Locate the cell with the specified text and output its [X, Y] center coordinate. 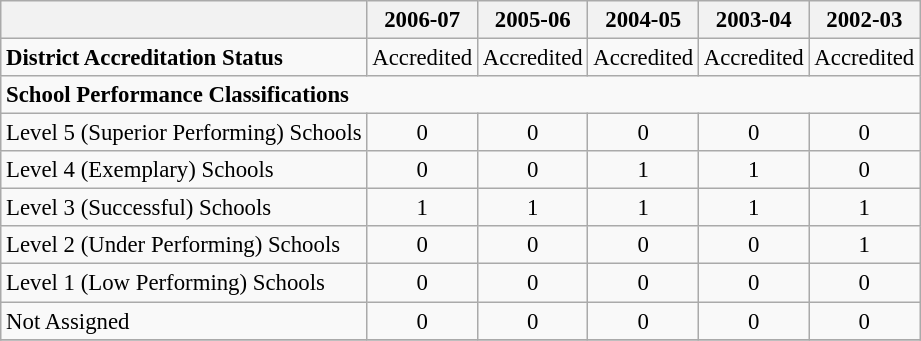
Level 3 (Successful) Schools [184, 208]
2002-03 [864, 20]
2004-05 [644, 20]
Level 2 (Under Performing) Schools [184, 245]
Level 1 (Low Performing) Schools [184, 283]
District Accreditation Status [184, 58]
School Performance Classifications [460, 95]
Level 4 (Exemplary) Schools [184, 170]
2003-04 [754, 20]
Level 5 (Superior Performing) Schools [184, 133]
2005-06 [532, 20]
2006-07 [422, 20]
Not Assigned [184, 321]
